Pinpoint the cell where the given text exists, returning its (x, y) midpoint coordinate. 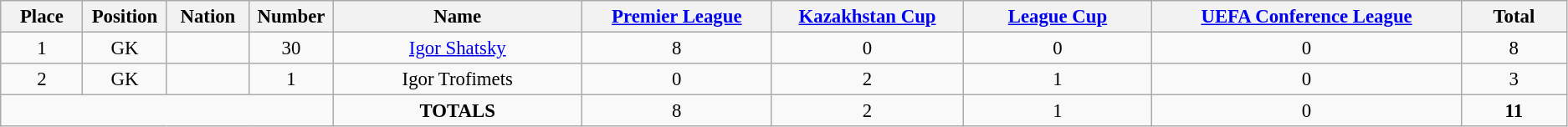
Position (125, 17)
Number (291, 17)
UEFA Conference League (1307, 17)
Igor Trofimets (458, 79)
Place (42, 17)
Nation (208, 17)
Name (458, 17)
Premier League (678, 17)
League Cup (1058, 17)
Total (1514, 17)
11 (1514, 111)
Kazakhstan Cup (867, 17)
30 (291, 48)
3 (1514, 79)
TOTALS (458, 111)
Igor Shatsky (458, 48)
